Pinpoint the cell where the given text exists, returning its (x, y) midpoint coordinate. 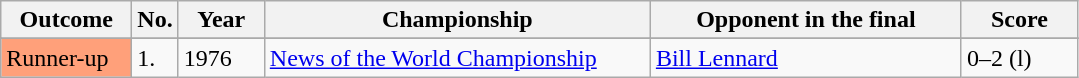
Score (1019, 20)
Year (221, 20)
News of the World Championship (457, 58)
Bill Lennard (806, 58)
1. (155, 58)
0–2 (l) (1019, 58)
Outcome (66, 20)
Championship (457, 20)
Opponent in the final (806, 20)
No. (155, 20)
1976 (221, 58)
Runner-up (66, 58)
